Return (X, Y) of the center of cell containing provided text 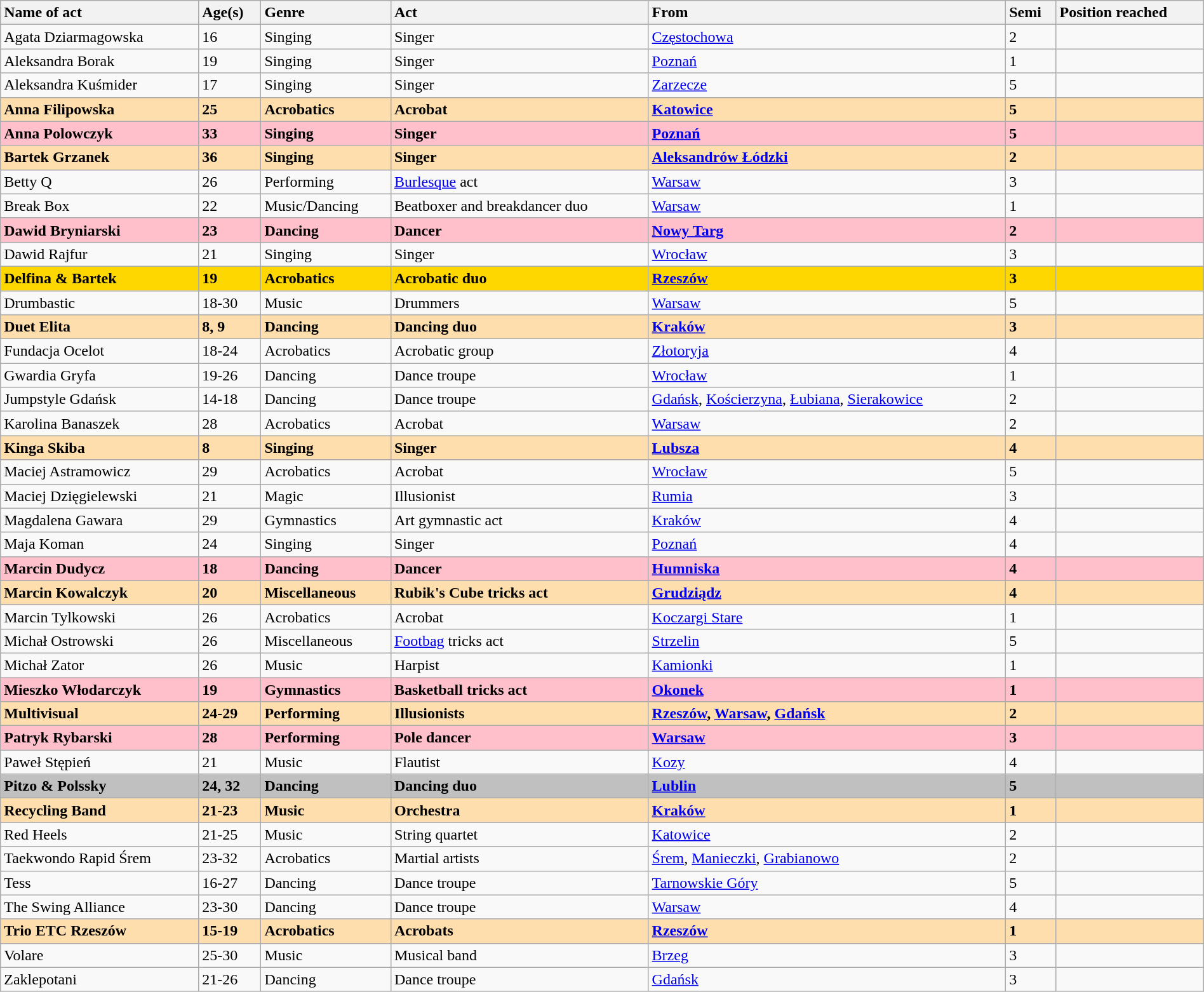
Maciej Astramowicz (100, 472)
8 (230, 448)
Marcin Kowalczyk (100, 593)
21-23 (230, 810)
Fundacja Ocelot (100, 351)
Anna Filipowska (100, 109)
21-25 (230, 834)
25 (230, 109)
Rubik's Cube tricks act (519, 593)
Break Box (100, 206)
18-30 (230, 303)
Gwardia Gryfa (100, 375)
Maciej Dzięgielewski (100, 496)
Rumia (827, 496)
The Swing Alliance (100, 907)
Aleksandra Kuśmider (100, 85)
From (827, 13)
25-30 (230, 955)
Footbag tricks act (519, 641)
Recycling Band (100, 810)
Marcin Dudycz (100, 568)
Pole dancer (519, 738)
Michał Zator (100, 665)
Karolina Banaszek (100, 424)
Koczargi Stare (827, 617)
19-26 (230, 375)
20 (230, 593)
Kozy (827, 762)
Lubsza (827, 448)
Aleksandra Borak (100, 61)
17 (230, 85)
Illusionists (519, 714)
Częstochowa (827, 37)
Jumpstyle Gdańsk (100, 399)
23 (230, 230)
Harpist (519, 665)
21-26 (230, 979)
Genre (326, 13)
Semi (1031, 13)
Rzeszów, Warsaw, Gdańsk (827, 714)
Taekwondo Rapid Śrem (100, 859)
Red Heels (100, 834)
33 (230, 133)
Agata Dziarmagowska (100, 37)
Act (519, 13)
Kinga Skiba (100, 448)
Basketball tricks act (519, 689)
Burlesque act (519, 182)
8, 9 (230, 327)
Śrem, Manieczki, Grabianowo (827, 859)
Okonek (827, 689)
Anna Polowczyk (100, 133)
Paweł Stępień (100, 762)
Lublin (827, 786)
Multivisual (100, 714)
18-24 (230, 351)
23-30 (230, 907)
Age(s) (230, 13)
Flautist (519, 762)
Michał Ostrowski (100, 641)
Maja Koman (100, 544)
Dawid Bryniarski (100, 230)
Dawid Rajfur (100, 254)
24, 32 (230, 786)
Zaklepotani (100, 979)
22 (230, 206)
Drummers (519, 303)
Orchestra (519, 810)
Martial artists (519, 859)
Trio ETC Rzeszów (100, 931)
16 (230, 37)
Marcin Tylkowski (100, 617)
Złotoryja (827, 351)
Position reached (1130, 13)
23-32 (230, 859)
Drumbastic (100, 303)
Gdańsk (827, 979)
Gdańsk, Kościerzyna, Łubiana, Sierakowice (827, 399)
Music/Dancing (326, 206)
Acrobatic duo (519, 278)
Duet Elita (100, 327)
14-18 (230, 399)
Patryk Rybarski (100, 738)
16-27 (230, 883)
Mieszko Włodarczyk (100, 689)
Pitzo & Polssky (100, 786)
Strzelin (827, 641)
Acrobatic group (519, 351)
Magic (326, 496)
Bartek Grzanek (100, 158)
Zarzecze (827, 85)
String quartet (519, 834)
Tarnowskie Góry (827, 883)
Kamionki (827, 665)
24 (230, 544)
Volare (100, 955)
Brzeg (827, 955)
Delfina & Bartek (100, 278)
Aleksandrów Łódzki (827, 158)
36 (230, 158)
18 (230, 568)
Nowy Targ (827, 230)
Beatboxer and breakdancer duo (519, 206)
24-29 (230, 714)
Art gymnastic act (519, 520)
Name of act (100, 13)
Illusionist (519, 496)
15-19 (230, 931)
Musical band (519, 955)
Acrobats (519, 931)
Magdalena Gawara (100, 520)
Grudziądz (827, 593)
Humniska (827, 568)
Tess (100, 883)
Betty Q (100, 182)
